Search for the cell housing the specified text and yield its (X, Y) center coordinate. 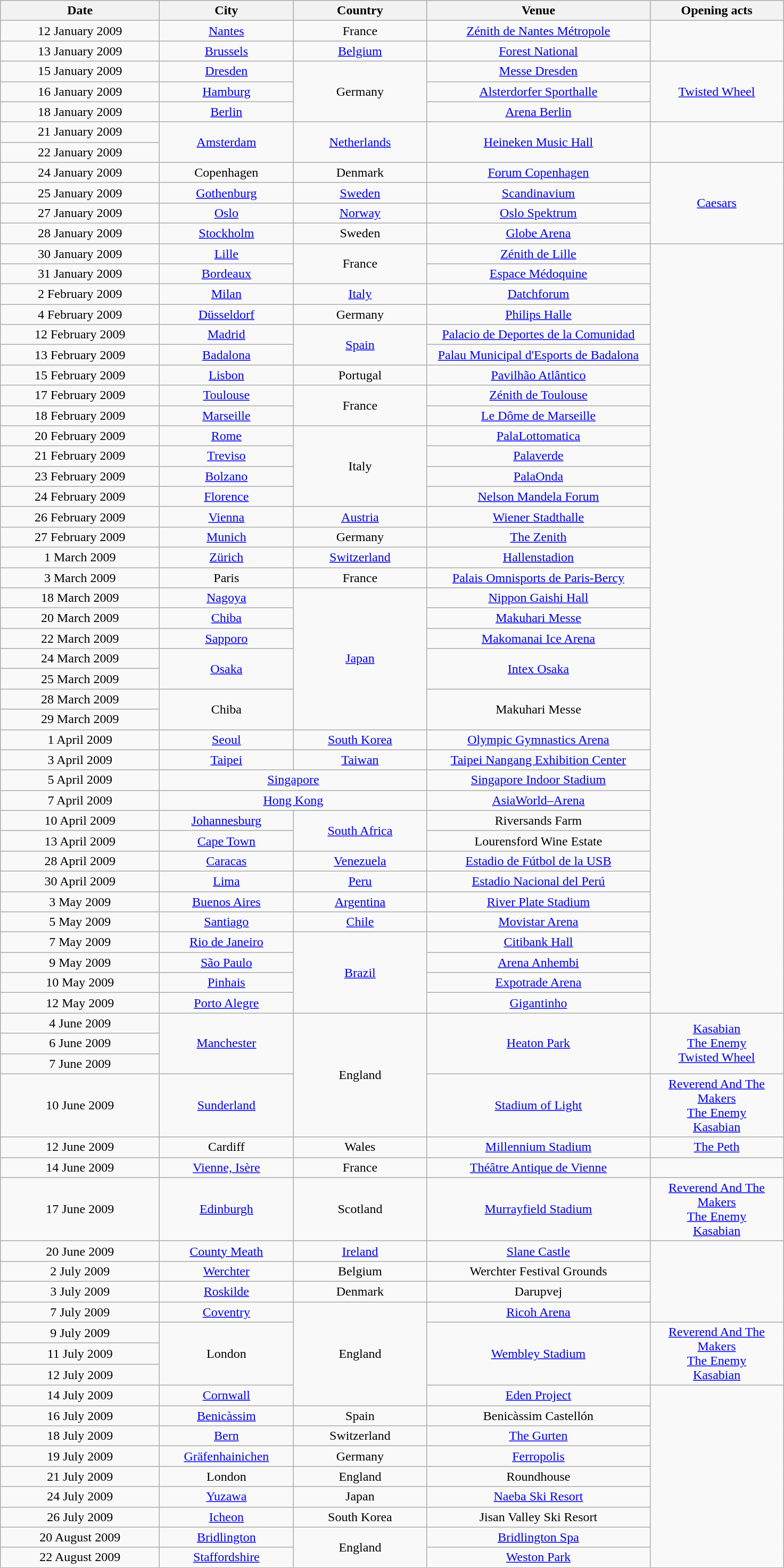
Zénith de Lille (539, 254)
Badalona (227, 355)
Copenhagen (227, 172)
7 July 2009 (80, 1312)
Rome (227, 436)
Toulouse (227, 395)
Nantes (227, 31)
20 August 2009 (80, 1537)
21 July 2009 (80, 1476)
7 May 2009 (80, 942)
The Gurten (539, 1436)
Benicàssim Castellón (539, 1416)
Venue (539, 11)
21 February 2009 (80, 456)
Naeba Ski Resort (539, 1497)
Espace Médoquine (539, 274)
Arena Anhembi (539, 963)
30 January 2009 (80, 254)
Scotland (360, 1209)
17 February 2009 (80, 395)
Lille (227, 254)
Milan (227, 294)
10 April 2009 (80, 820)
1 March 2009 (80, 557)
AsiaWorld–Arena (539, 800)
24 February 2009 (80, 496)
28 April 2009 (80, 861)
1 April 2009 (80, 740)
The Peth (716, 1147)
7 April 2009 (80, 800)
9 July 2009 (80, 1333)
Icheon (227, 1517)
Bordeaux (227, 274)
Taiwan (360, 760)
Roundhouse (539, 1476)
Venezuela (360, 861)
21 January 2009 (80, 132)
15 January 2009 (80, 71)
13 April 2009 (80, 841)
Hallenstadion (539, 557)
Datchforum (539, 294)
Cornwall (227, 1396)
20 February 2009 (80, 436)
Paris (227, 577)
Portugal (360, 375)
Porto Alegre (227, 1003)
Slane Castle (539, 1251)
22 August 2009 (80, 1557)
Johannesburg (227, 820)
Coventry (227, 1312)
Bern (227, 1436)
Intex Osaka (539, 669)
Makomanai Ice Arena (539, 638)
14 June 2009 (80, 1167)
25 January 2009 (80, 193)
Norway (360, 213)
Taipei (227, 760)
Wiener Stadthalle (539, 517)
Rio de Janeiro (227, 942)
Edinburgh (227, 1209)
31 January 2009 (80, 274)
Estadio de Fútbol de la USB (539, 861)
Expotrade Arena (539, 983)
Austria (360, 517)
Citibank Hall (539, 942)
17 June 2009 (80, 1209)
Werchter Festival Grounds (539, 1271)
Scandinavium (539, 193)
Stadium of Light (539, 1106)
Gothenburg (227, 193)
Zénith de Toulouse (539, 395)
Jisan Valley Ski Resort (539, 1517)
Pinhais (227, 983)
São Paulo (227, 963)
6 June 2009 (80, 1043)
Taipei Nangang Exhibition Center (539, 760)
28 March 2009 (80, 699)
Caracas (227, 861)
28 January 2009 (80, 233)
Oslo Spektrum (539, 213)
Movistar Arena (539, 922)
2 July 2009 (80, 1271)
Hong Kong (293, 800)
Singapore Indoor Stadium (539, 780)
13 February 2009 (80, 355)
Murrayfield Stadium (539, 1209)
18 January 2009 (80, 112)
27 January 2009 (80, 213)
29 March 2009 (80, 719)
Darupvej (539, 1291)
The Zenith (539, 537)
Forest National (539, 51)
Lima (227, 881)
Florence (227, 496)
9 May 2009 (80, 963)
27 February 2009 (80, 537)
Düsseldorf (227, 314)
Vienne, Isère (227, 1167)
12 July 2009 (80, 1375)
Netherlands (360, 142)
Palais Omnisports de Paris-Bercy (539, 577)
Gigantinho (539, 1003)
13 January 2009 (80, 51)
Country (360, 11)
4 June 2009 (80, 1023)
Dresden (227, 71)
23 February 2009 (80, 476)
Singapore (293, 780)
12 June 2009 (80, 1147)
Nelson Mandela Forum (539, 496)
Heaton Park (539, 1043)
Palau Municipal d'Esports de Badalona (539, 355)
Oslo (227, 213)
Treviso (227, 456)
18 February 2009 (80, 416)
Staffordshire (227, 1557)
24 July 2009 (80, 1497)
Sunderland (227, 1106)
Seoul (227, 740)
County Meath (227, 1251)
Madrid (227, 335)
Caesars (716, 203)
River Plate Stadium (539, 902)
20 June 2009 (80, 1251)
Le Dôme de Marseille (539, 416)
PalaLottomatica (539, 436)
3 May 2009 (80, 902)
Alsterdorfer Sporthalle (539, 92)
Bolzano (227, 476)
Sapporo (227, 638)
Olympic Gymnastics Arena (539, 740)
Stockholm (227, 233)
Opening acts (716, 11)
Hamburg (227, 92)
Osaka (227, 669)
Vienna (227, 517)
Marseille (227, 416)
Buenos Aires (227, 902)
Wembley Stadium (539, 1354)
Cardiff (227, 1147)
Yuzawa (227, 1497)
Munich (227, 537)
18 March 2009 (80, 598)
Heineken Music Hall (539, 142)
14 July 2009 (80, 1396)
Arena Berlin (539, 112)
Twisted Wheel (716, 92)
3 April 2009 (80, 760)
12 February 2009 (80, 335)
Werchter (227, 1271)
Ireland (360, 1251)
Zürich (227, 557)
25 March 2009 (80, 679)
Nagoya (227, 598)
Ferropolis (539, 1456)
Zénith de Nantes Métropole (539, 31)
South Africa (360, 831)
Gräfenhainichen (227, 1456)
22 March 2009 (80, 638)
Messe Dresden (539, 71)
Bridlington Spa (539, 1537)
PalaOnda (539, 476)
7 June 2009 (80, 1064)
3 March 2009 (80, 577)
Nippon Gaishi Hall (539, 598)
18 July 2009 (80, 1436)
26 July 2009 (80, 1517)
Roskilde (227, 1291)
Bridlington (227, 1537)
Weston Park (539, 1557)
KasabianThe EnemyTwisted Wheel (716, 1043)
15 February 2009 (80, 375)
11 July 2009 (80, 1354)
Chile (360, 922)
4 February 2009 (80, 314)
16 January 2009 (80, 92)
Millennium Stadium (539, 1147)
Lourensford Wine Estate (539, 841)
26 February 2009 (80, 517)
2 February 2009 (80, 294)
City (227, 11)
30 April 2009 (80, 881)
Palaverde (539, 456)
20 March 2009 (80, 618)
Pavilhão Atlântico (539, 375)
10 May 2009 (80, 983)
Brussels (227, 51)
Berlin (227, 112)
19 July 2009 (80, 1456)
Brazil (360, 973)
Santiago (227, 922)
Philips Halle (539, 314)
Estadio Nacional del Perú (539, 881)
Amsterdam (227, 142)
Argentina (360, 902)
3 July 2009 (80, 1291)
Théâtre Antique de Vienne (539, 1167)
12 May 2009 (80, 1003)
Date (80, 11)
Peru (360, 881)
22 January 2009 (80, 152)
24 March 2009 (80, 659)
Eden Project (539, 1396)
Wales (360, 1147)
5 April 2009 (80, 780)
Globe Arena (539, 233)
16 July 2009 (80, 1416)
24 January 2009 (80, 172)
12 January 2009 (80, 31)
Manchester (227, 1043)
Forum Copenhagen (539, 172)
5 May 2009 (80, 922)
Riversands Farm (539, 820)
Benicàssim (227, 1416)
Cape Town (227, 841)
Palacio de Deportes de la Comunidad (539, 335)
10 June 2009 (80, 1106)
Ricoh Arena (539, 1312)
Lisbon (227, 375)
